Identify which cell holds the provided text, then report its [x, y] central coordinate. 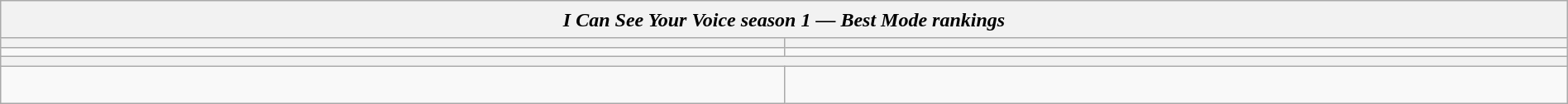
I Can See Your Voice season 1 — Best Mode rankings [784, 20]
